For the text-containing cell, return its midpoint in (x, y) coordinate format. 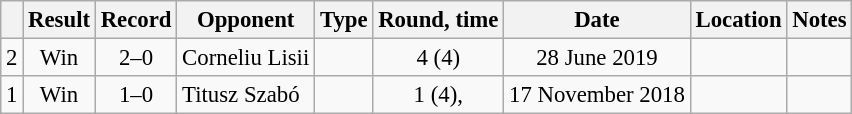
17 November 2018 (597, 95)
Corneliu Lisii (246, 58)
Location (738, 20)
Type (344, 20)
Titusz Szabó (246, 95)
1 (12, 95)
Round, time (438, 20)
4 (4) (438, 58)
28 June 2019 (597, 58)
1–0 (136, 95)
1 (4), (438, 95)
Opponent (246, 20)
Result (60, 20)
2–0 (136, 58)
Notes (820, 20)
2 (12, 58)
Record (136, 20)
Date (597, 20)
